Find where the given text appears and provide that cell's center as [X, Y] coordinate. 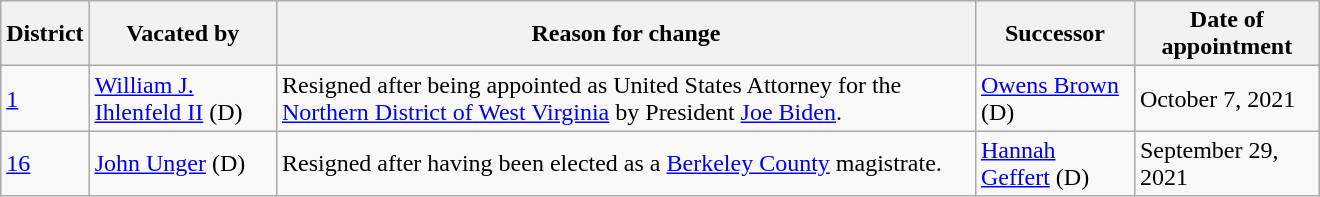
Vacated by [182, 34]
September 29, 2021 [1226, 164]
Resigned after being appointed as United States Attorney for the Northern District of West Virginia by President Joe Biden. [626, 98]
16 [45, 164]
Resigned after having been elected as a Berkeley County magistrate. [626, 164]
District [45, 34]
1 [45, 98]
October 7, 2021 [1226, 98]
Reason for change [626, 34]
William J. Ihlenfeld II (D) [182, 98]
John Unger (D) [182, 164]
Owens Brown (D) [1054, 98]
Successor [1054, 34]
Hannah Geffert (D) [1054, 164]
Date of appointment [1226, 34]
